From the cell containing the given text, extract its center point as [x, y] coordinate. 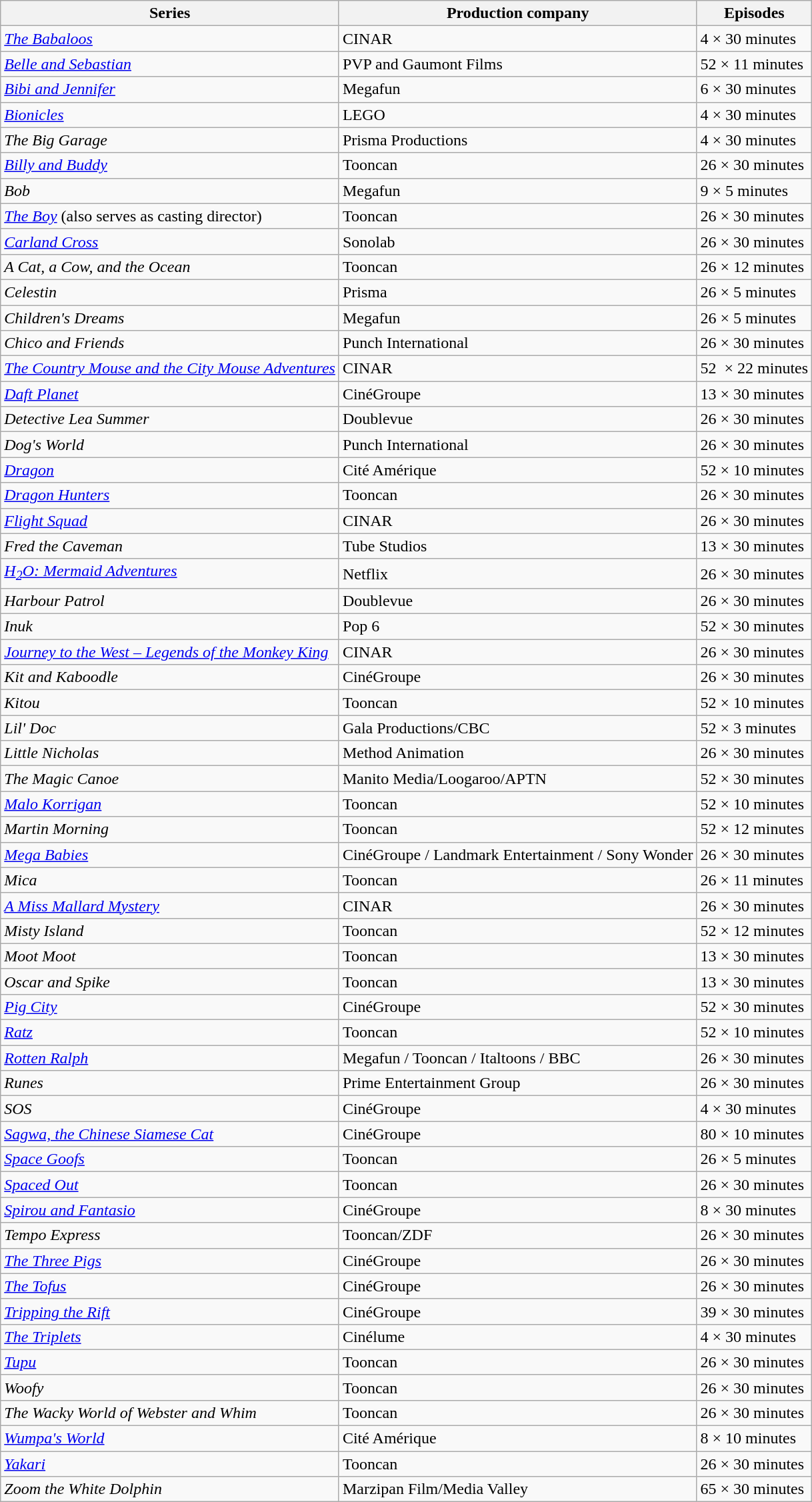
Dragon [170, 470]
Daft Planet [170, 394]
52 × 3 minutes [755, 728]
Belle and Sebastian [170, 64]
Series [170, 13]
Sagwa, the Chinese Siamese Cat [170, 1134]
26 × 12 minutes [755, 267]
Pop 6 [517, 627]
Ratz [170, 1033]
Tempo Express [170, 1235]
Moot Moot [170, 956]
PVP and Gaumont Films [517, 64]
Episodes [755, 13]
Sonolab [517, 241]
Runes [170, 1083]
Fred the Caveman [170, 546]
Bionicles [170, 115]
CinéGroupe / Landmark Entertainment / Sony Wonder [517, 855]
The Big Garage [170, 140]
9 × 5 minutes [755, 191]
6 × 30 minutes [755, 89]
Netflix [517, 573]
Kit and Kaboodle [170, 677]
The Triplets [170, 1337]
Billy and Buddy [170, 165]
Journey to the West – Legends of the Monkey King [170, 652]
Carland Cross [170, 241]
The Tofus [170, 1286]
Woofy [170, 1387]
The Magic Canoe [170, 779]
Tupu [170, 1362]
Tooncan/ZDF [517, 1235]
Misty Island [170, 931]
Little Nicholas [170, 753]
52 × 11 minutes [755, 64]
Detective Lea Summer [170, 419]
H2O: Mermaid Adventures [170, 573]
Bob [170, 191]
Rotten Ralph [170, 1058]
Spirou and Fantasio [170, 1210]
Lil' Doc [170, 728]
Prime Entertainment Group [517, 1083]
Method Animation [517, 753]
Dog's World [170, 445]
Zoom the White Dolphin [170, 1489]
Spaced Out [170, 1185]
8 × 10 minutes [755, 1439]
Manito Media/Loogaroo/APTN [517, 779]
Oscar and Spike [170, 981]
Yakari [170, 1464]
Prisma Productions [517, 140]
Bibi and Jennifer [170, 89]
Malo Korrigan [170, 804]
Mega Babies [170, 855]
Megafun / Tooncan / Italtoons / BBC [517, 1058]
Chico and Friends [170, 343]
Production company [517, 13]
Celestin [170, 292]
Prisma [517, 292]
Gala Productions/CBC [517, 728]
Marzipan Film/Media Valley [517, 1489]
Tripping the Rift [170, 1311]
The Wacky World of Webster and Whim [170, 1413]
LEGO [517, 115]
Cinélume [517, 1337]
Flight Squad [170, 521]
SOS [170, 1109]
26 × 11 minutes [755, 880]
Inuk [170, 627]
A Miss Mallard Mystery [170, 905]
80 × 10 minutes [755, 1134]
The Boy (also serves as casting director) [170, 216]
Wumpa's World [170, 1439]
Pig City [170, 1007]
A Cat, a Cow, and the Ocean [170, 267]
Mica [170, 880]
52 × 22 minutes [755, 369]
Space Goofs [170, 1159]
65 × 30 minutes [755, 1489]
The Three Pigs [170, 1261]
Children's Dreams [170, 318]
8 × 30 minutes [755, 1210]
Martin Morning [170, 829]
39 × 30 minutes [755, 1311]
Dragon Hunters [170, 495]
The Babaloos [170, 39]
The Country Mouse and the City Mouse Adventures [170, 369]
Harbour Patrol [170, 601]
Kitou [170, 703]
Tube Studios [517, 546]
